Output the (X, Y) coordinate of the center of the cell containing the given text.  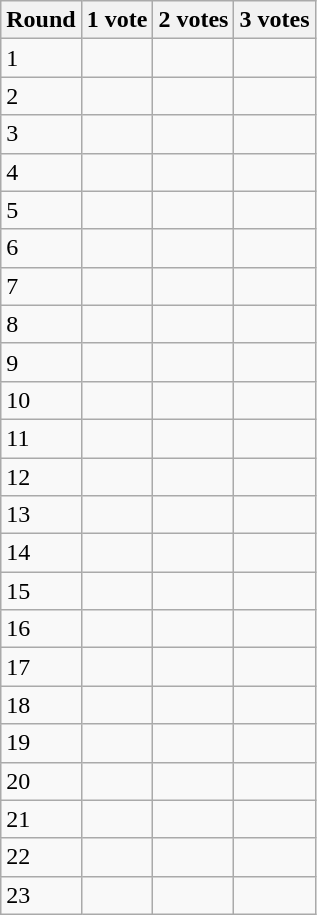
2 votes (194, 20)
9 (41, 362)
16 (41, 629)
14 (41, 553)
18 (41, 705)
4 (41, 172)
11 (41, 438)
15 (41, 591)
23 (41, 895)
7 (41, 286)
20 (41, 781)
Round (41, 20)
6 (41, 248)
12 (41, 477)
8 (41, 324)
3 (41, 134)
17 (41, 667)
1 vote (117, 20)
3 votes (274, 20)
1 (41, 58)
22 (41, 857)
10 (41, 400)
13 (41, 515)
21 (41, 819)
2 (41, 96)
5 (41, 210)
19 (41, 743)
